Return the [x, y] coordinate for the center point of the cell that contains the specified text.  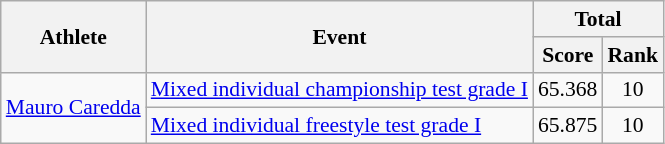
65.368 [568, 90]
Score [568, 55]
Mixed individual freestyle test grade I [340, 126]
Mixed individual championship test grade I [340, 90]
Total [598, 19]
Event [340, 36]
Rank [632, 55]
Mauro Caredda [74, 108]
65.875 [568, 126]
Athlete [74, 36]
